Capture the cell that displays the provided text and extract its [X, Y] central coordinate. 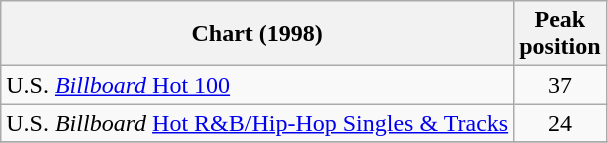
24 [560, 123]
U.S. Billboard Hot R&B/Hip-Hop Singles & Tracks [258, 123]
37 [560, 85]
U.S. Billboard Hot 100 [258, 85]
Peakposition [560, 34]
Chart (1998) [258, 34]
